From the cell containing the given text, extract its center point as (X, Y) coordinate. 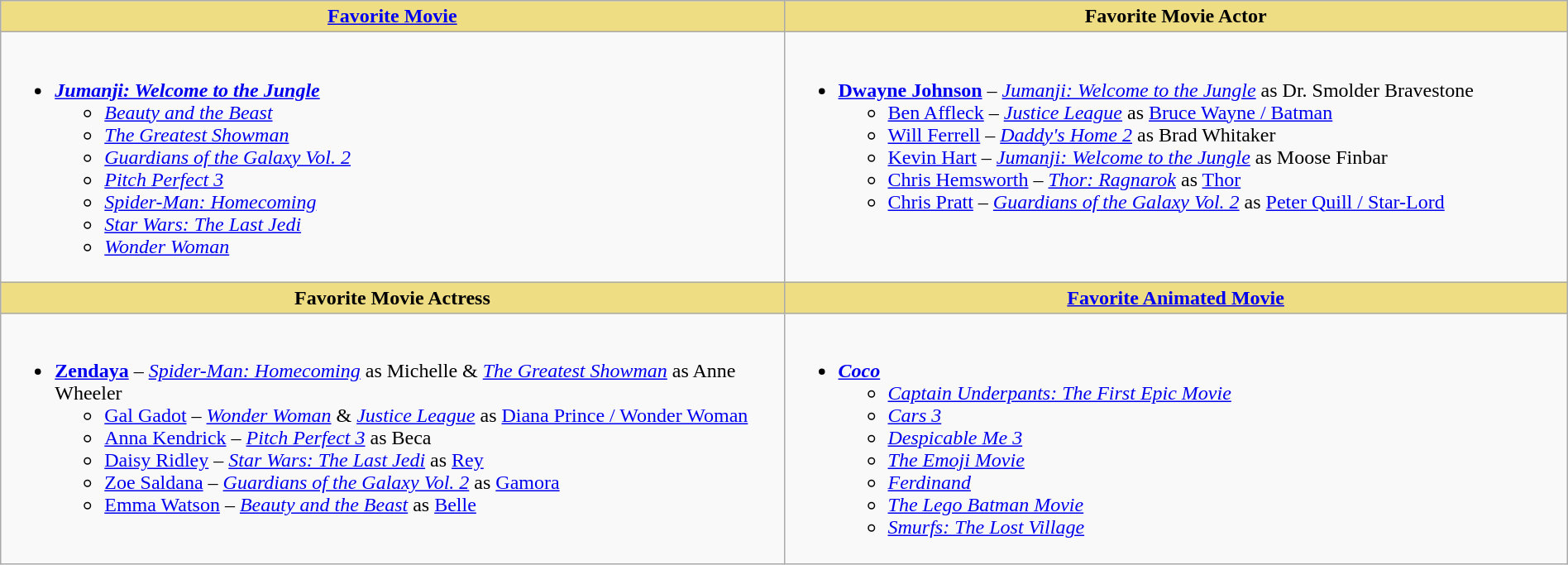
Favorite Animated Movie (1176, 298)
CocoCaptain Underpants: The First Epic MovieCars 3Despicable Me 3The Emoji MovieFerdinandThe Lego Batman MovieSmurfs: The Lost Village (1176, 438)
Favorite Movie Actor (1176, 17)
Favorite Movie Actress (392, 298)
Favorite Movie (392, 17)
